Identify which cell holds the provided text, then report its [x, y] central coordinate. 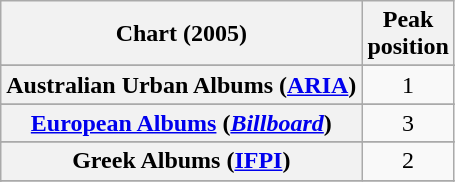
1 [408, 85]
2 [408, 161]
Peakposition [408, 34]
3 [408, 123]
Australian Urban Albums (ARIA) [182, 85]
Greek Albums (IFPI) [182, 161]
Chart (2005) [182, 34]
European Albums (Billboard) [182, 123]
